Scan for the cell matching the given text and deliver its [X, Y] coordinate at center. 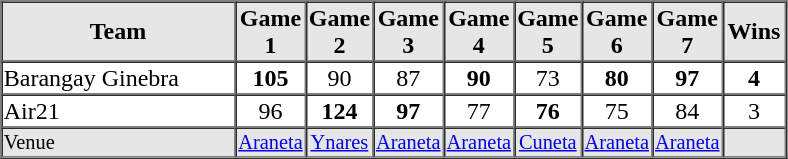
96 [270, 110]
Ynares [340, 143]
3 [754, 110]
Game 4 [480, 32]
Game 1 [270, 32]
Team [118, 32]
76 [548, 110]
105 [270, 78]
Cuneta [548, 143]
84 [688, 110]
Barangay Ginebra [118, 78]
Game 2 [340, 32]
Game 6 [616, 32]
Air21 [118, 110]
124 [340, 110]
Game 7 [688, 32]
75 [616, 110]
Wins [754, 32]
Game 3 [408, 32]
4 [754, 78]
73 [548, 78]
87 [408, 78]
77 [480, 110]
Venue [118, 143]
80 [616, 78]
Game 5 [548, 32]
